Return the [x, y] coordinate for the center point of the cell that contains the specified text.  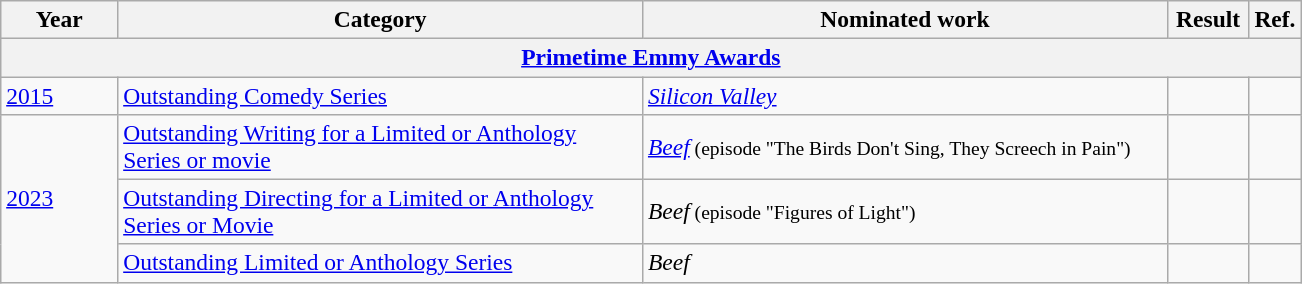
Primetime Emmy Awards [651, 57]
Outstanding Comedy Series [380, 95]
Nominated work [906, 19]
Result [1208, 19]
Silicon Valley [906, 95]
Year [60, 19]
Beef (episode "The Birds Don't Sing, They Screech in Pain") [906, 146]
Ref. [1275, 19]
Outstanding Writing for a Limited or Anthology Series or movie [380, 146]
Category [380, 19]
2023 [60, 198]
2015 [60, 95]
Beef (episode "Figures of Light") [906, 212]
Outstanding Directing for a Limited or Anthology Series or Movie [380, 212]
Outstanding Limited or Anthology Series [380, 263]
Beef [906, 263]
